Identify which cell holds the provided text, then report its (X, Y) central coordinate. 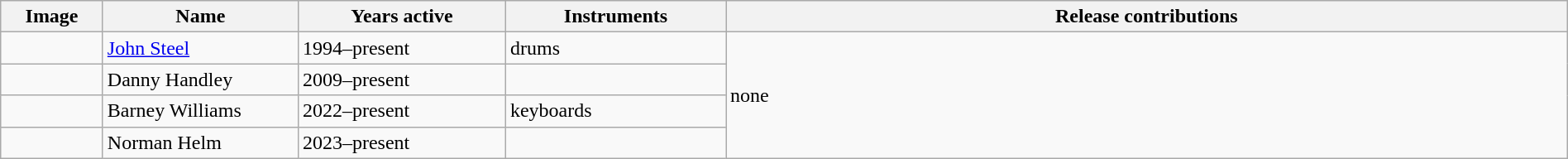
2023–present (402, 142)
Danny Handley (200, 79)
Release contributions (1147, 17)
2022–present (402, 111)
drums (615, 48)
Norman Helm (200, 142)
keyboards (615, 111)
Name (200, 17)
John Steel (200, 48)
Image (52, 17)
1994–present (402, 48)
Instruments (615, 17)
Years active (402, 17)
none (1147, 95)
Barney Williams (200, 111)
2009–present (402, 79)
